Extract the [x, y] coordinate from the center of the cell holding the provided text.  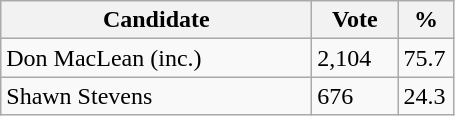
Don MacLean (inc.) [156, 58]
2,104 [355, 58]
Shawn Stevens [156, 96]
Vote [355, 20]
75.7 [426, 58]
24.3 [426, 96]
676 [355, 96]
% [426, 20]
Candidate [156, 20]
